Pinpoint the cell where the given text exists, returning its (X, Y) midpoint coordinate. 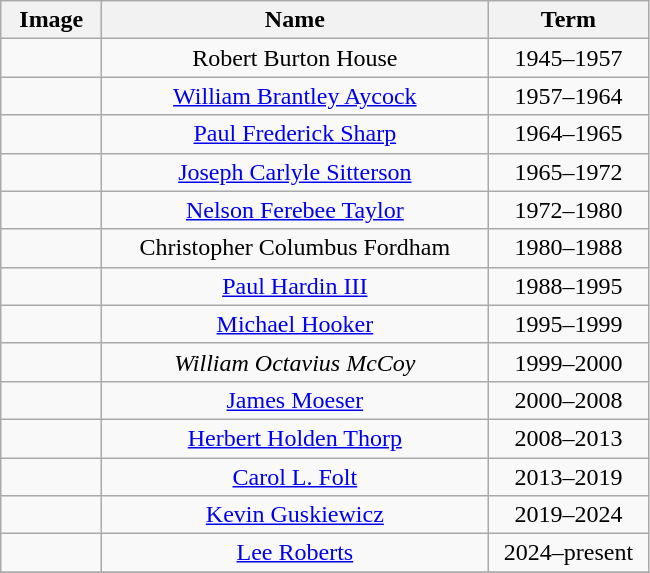
1995–1999 (568, 324)
Kevin Guskiewicz (295, 515)
Carol L. Folt (295, 477)
2008–2013 (568, 438)
2019–2024 (568, 515)
1972–1980 (568, 210)
1957–1964 (568, 96)
1965–1972 (568, 172)
Name (295, 20)
Paul Hardin III (295, 286)
2024–present (568, 553)
1999–2000 (568, 362)
William Octavius McCoy (295, 362)
1945–1957 (568, 58)
Herbert Holden Thorp (295, 438)
Michael Hooker (295, 324)
2000–2008 (568, 400)
Christopher Columbus Fordham (295, 248)
Lee Roberts (295, 553)
1964–1965 (568, 134)
Image (52, 20)
Paul Frederick Sharp (295, 134)
2013–2019 (568, 477)
1980–1988 (568, 248)
James Moeser (295, 400)
Nelson Ferebee Taylor (295, 210)
William Brantley Aycock (295, 96)
Term (568, 20)
Joseph Carlyle Sitterson (295, 172)
Robert Burton House (295, 58)
1988–1995 (568, 286)
